Provide the [X, Y] coordinate of the cell's center where the given text is located.  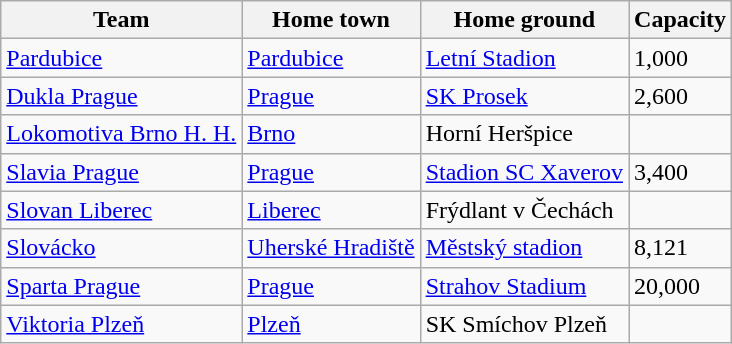
Home ground [524, 20]
Viktoria Plzeň [122, 324]
Team [122, 20]
Dukla Prague [122, 96]
Lokomotiva Brno H. H. [122, 134]
Stadion SC Xaverov [524, 172]
Plzeň [331, 324]
Strahov Stadium [524, 286]
Sparta Prague [122, 286]
Městský stadion [524, 248]
20,000 [680, 286]
Slavia Prague [122, 172]
Liberec [331, 210]
3,400 [680, 172]
Brno [331, 134]
SK Smíchov Plzeň [524, 324]
1,000 [680, 58]
2,600 [680, 96]
SK Prosek [524, 96]
Home town [331, 20]
Frýdlant v Čechách [524, 210]
Capacity [680, 20]
8,121 [680, 248]
Horní Heršpice [524, 134]
Letní Stadion [524, 58]
Uherské Hradiště [331, 248]
Slovácko [122, 248]
Slovan Liberec [122, 210]
